Search for the cell housing the specified text and yield its (X, Y) center coordinate. 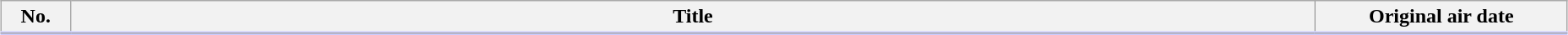
Original air date (1441, 17)
Title (693, 17)
No. (35, 17)
